Search for the cell housing the specified text and yield its (X, Y) center coordinate. 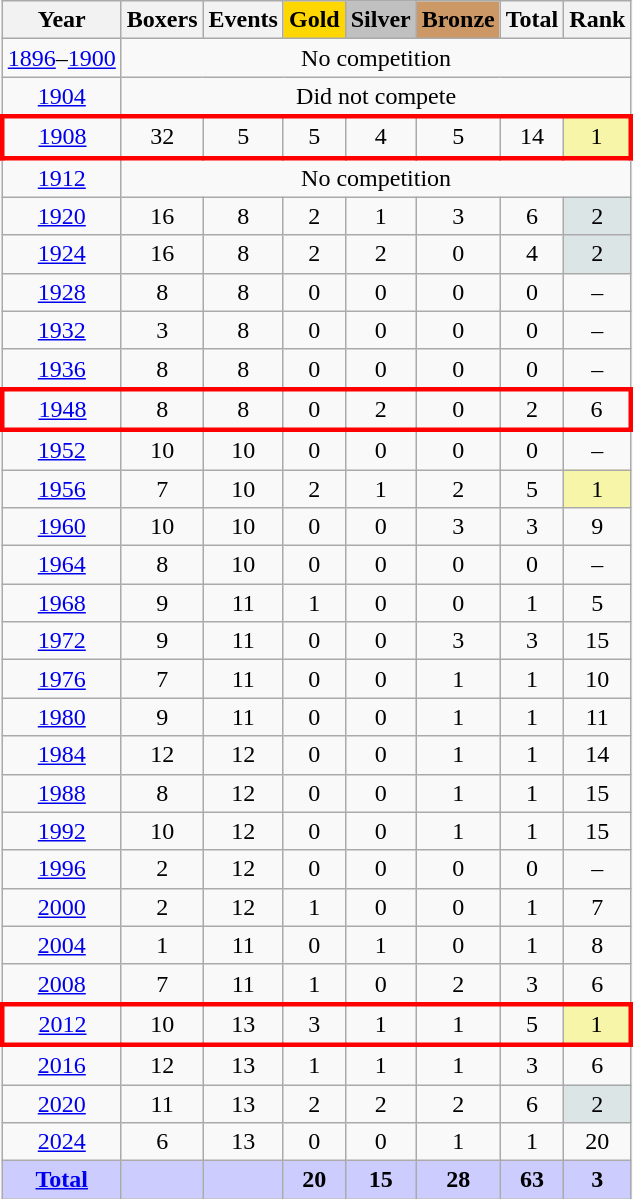
1964 (62, 565)
1976 (62, 679)
Gold (314, 20)
1908 (62, 136)
Year (62, 20)
1972 (62, 641)
28 (458, 1180)
Boxers (162, 20)
1952 (62, 450)
63 (532, 1180)
1920 (62, 216)
Events (243, 20)
1992 (62, 831)
1996 (62, 869)
Rank (598, 20)
1924 (62, 254)
1928 (62, 292)
1936 (62, 369)
1984 (62, 755)
Bronze (458, 20)
32 (162, 136)
2012 (62, 1024)
Silver (380, 20)
2024 (62, 1142)
Did not compete (376, 97)
1960 (62, 527)
2016 (62, 1065)
1904 (62, 97)
1932 (62, 330)
1896–1900 (62, 58)
1912 (62, 178)
2008 (62, 984)
1968 (62, 603)
1988 (62, 793)
1956 (62, 489)
2020 (62, 1103)
2004 (62, 945)
2000 (62, 907)
1948 (62, 410)
1980 (62, 717)
